Return the [x, y] coordinate for the center point of the cell that contains the specified text.  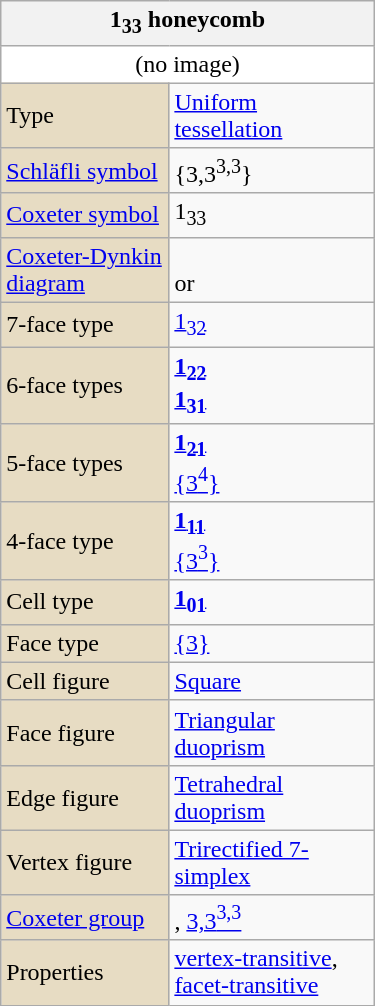
Triangular duoprism [272, 732]
Uniform tessellation [272, 116]
Coxeter group [85, 918]
7-face type [85, 324]
Face figure [85, 732]
121{34} [272, 463]
5-face types [85, 463]
, 3,33,3 [272, 918]
132 [272, 324]
Vertex figure [85, 862]
Coxeter symbol [85, 215]
{3} [272, 643]
Schläfli symbol [85, 170]
4-face type [85, 541]
111{33} [272, 541]
122131 [272, 386]
Coxeter-Dynkin diagram [85, 270]
133 honeycomb [188, 23]
Square [272, 681]
Edge figure [85, 798]
{3,33,3} [272, 170]
Cell figure [85, 681]
Trirectified 7-simplex [272, 862]
101 [272, 602]
Tetrahedral duoprism [272, 798]
Cell type [85, 602]
or [272, 270]
Properties [85, 972]
Type [85, 116]
Face type [85, 643]
vertex-transitive, facet-transitive [272, 972]
133 [272, 215]
(no image) [188, 64]
6-face types [85, 386]
